Search for the cell housing the specified text and yield its (X, Y) center coordinate. 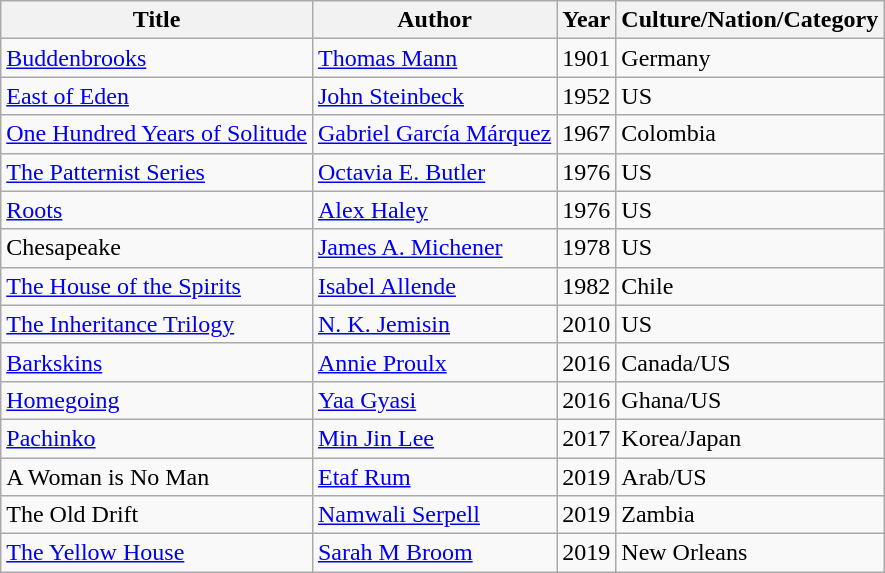
Author (434, 20)
Arab/US (750, 477)
Namwali Serpell (434, 515)
A Woman is No Man (157, 477)
1952 (586, 96)
Isabel Allende (434, 286)
The House of the Spirits (157, 286)
Pachinko (157, 438)
Colombia (750, 134)
The Old Drift (157, 515)
Etaf Rum (434, 477)
1901 (586, 58)
Annie Proulx (434, 362)
Yaa Gyasi (434, 400)
East of Eden (157, 96)
The Patternist Series (157, 172)
2017 (586, 438)
N. K. Jemisin (434, 324)
Korea/Japan (750, 438)
Chile (750, 286)
Germany (750, 58)
John Steinbeck (434, 96)
Homegoing (157, 400)
Alex Haley (434, 210)
New Orleans (750, 553)
Thomas Mann (434, 58)
Gabriel García Márquez (434, 134)
The Inheritance Trilogy (157, 324)
One Hundred Years of Solitude (157, 134)
Sarah M Broom (434, 553)
Ghana/US (750, 400)
Zambia (750, 515)
Title (157, 20)
Min Jin Lee (434, 438)
2010 (586, 324)
1978 (586, 248)
Buddenbrooks (157, 58)
Octavia E. Butler (434, 172)
The Yellow House (157, 553)
Year (586, 20)
Roots (157, 210)
1967 (586, 134)
James A. Michener (434, 248)
1982 (586, 286)
Chesapeake (157, 248)
Canada/US (750, 362)
Barkskins (157, 362)
Culture/Nation/Category (750, 20)
